Identify which cell holds the provided text, then report its [X, Y] central coordinate. 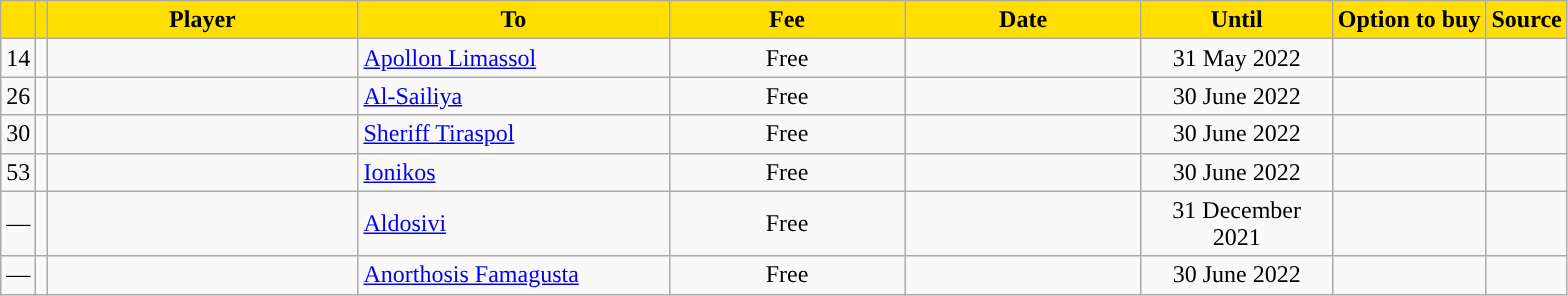
Player [202, 20]
Anorthosis Famagusta [514, 275]
31 May 2022 [1236, 58]
Aldosivi [514, 224]
Ionikos [514, 172]
Apollon Limassol [514, 58]
Al-Sailiya [514, 96]
Fee [787, 20]
Source [1526, 20]
14 [18, 58]
Until [1236, 20]
Sheriff Tiraspol [514, 134]
To [514, 20]
26 [18, 96]
Option to buy [1409, 20]
53 [18, 172]
30 [18, 134]
31 December 2021 [1236, 224]
Date [1023, 20]
